Search for the cell housing the specified text and yield its (X, Y) center coordinate. 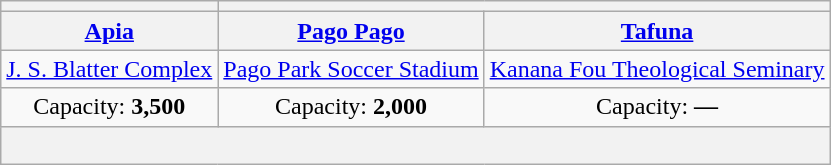
Kanana Fou Theological Seminary (657, 69)
Pago Park Soccer Stadium (351, 69)
Capacity: — (657, 107)
Pago Pago (351, 31)
Capacity: 2,000 (351, 107)
J. S. Blatter Complex (110, 69)
Capacity: 3,500 (110, 107)
Apia (110, 31)
Tafuna (657, 31)
